Pinpoint the cell where the given text exists, returning its (X, Y) midpoint coordinate. 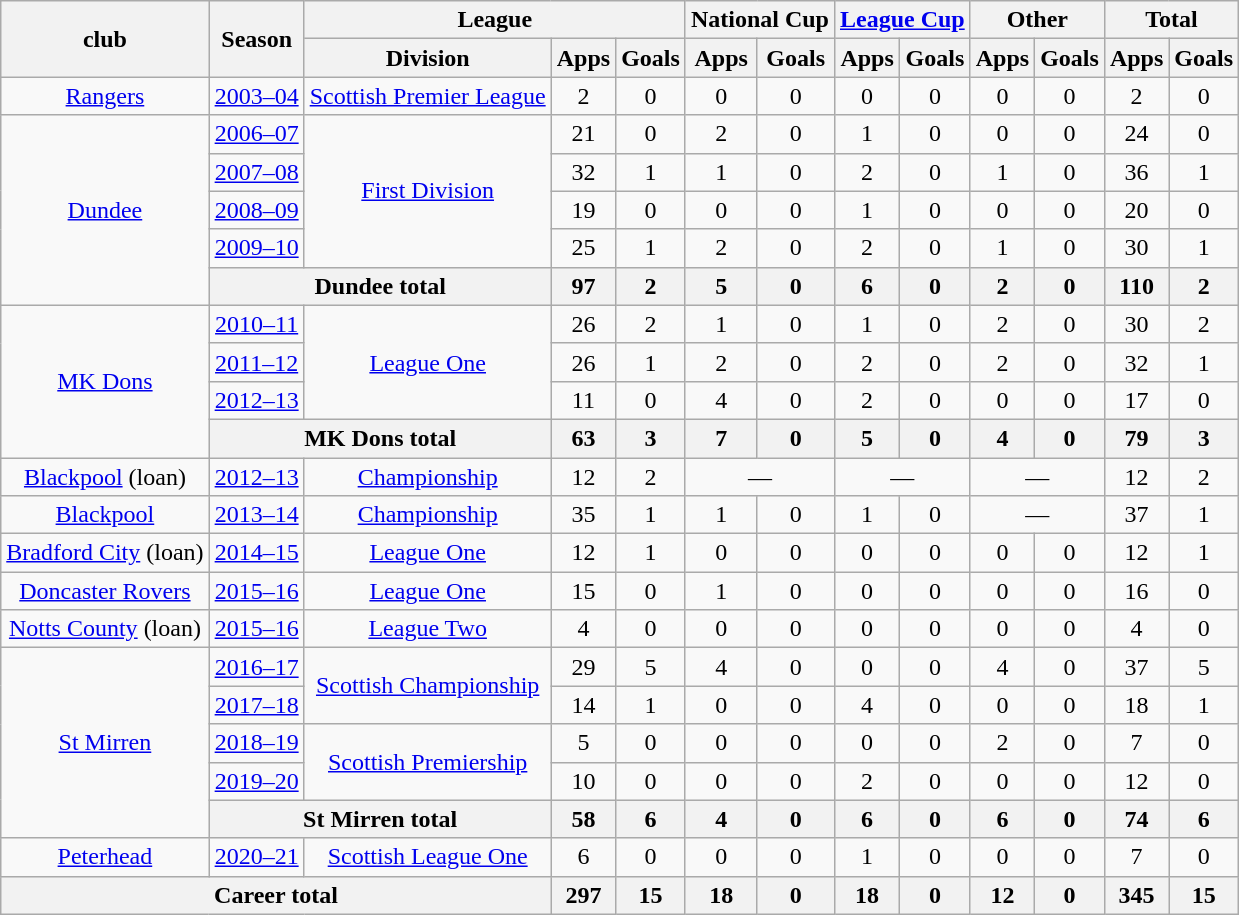
Peterhead (105, 857)
MK Dons (105, 381)
Season (256, 39)
2016–17 (256, 667)
club (105, 39)
20 (1136, 210)
79 (1136, 438)
2017–18 (256, 705)
36 (1136, 172)
St Mirren total (380, 819)
2011–12 (256, 362)
35 (583, 515)
MK Dons total (380, 438)
Dundee total (380, 286)
National Cup (760, 20)
17 (1136, 400)
110 (1136, 286)
Blackpool (loan) (105, 477)
345 (1136, 895)
Blackpool (105, 515)
24 (1136, 134)
14 (583, 705)
Doncaster Rovers (105, 591)
2007–08 (256, 172)
Total (1171, 20)
29 (583, 667)
Other (1037, 20)
Notts County (loan) (105, 629)
Career total (276, 895)
97 (583, 286)
St Mirren (105, 743)
19 (583, 210)
2003–04 (256, 96)
League (494, 20)
74 (1136, 819)
Dundee (105, 210)
League Cup (902, 20)
63 (583, 438)
2019–20 (256, 781)
Scottish League One (428, 857)
Scottish Championship (428, 686)
2008–09 (256, 210)
16 (1136, 591)
11 (583, 400)
Rangers (105, 96)
10 (583, 781)
58 (583, 819)
2018–19 (256, 743)
Bradford City (loan) (105, 553)
2014–15 (256, 553)
2013–14 (256, 515)
297 (583, 895)
First Division (428, 191)
Scottish Premier League (428, 96)
2006–07 (256, 134)
Scottish Premiership (428, 762)
Division (428, 58)
2009–10 (256, 248)
25 (583, 248)
21 (583, 134)
2010–11 (256, 324)
2020–21 (256, 857)
League Two (428, 629)
